Identify which cell holds the provided text, then report its [X, Y] central coordinate. 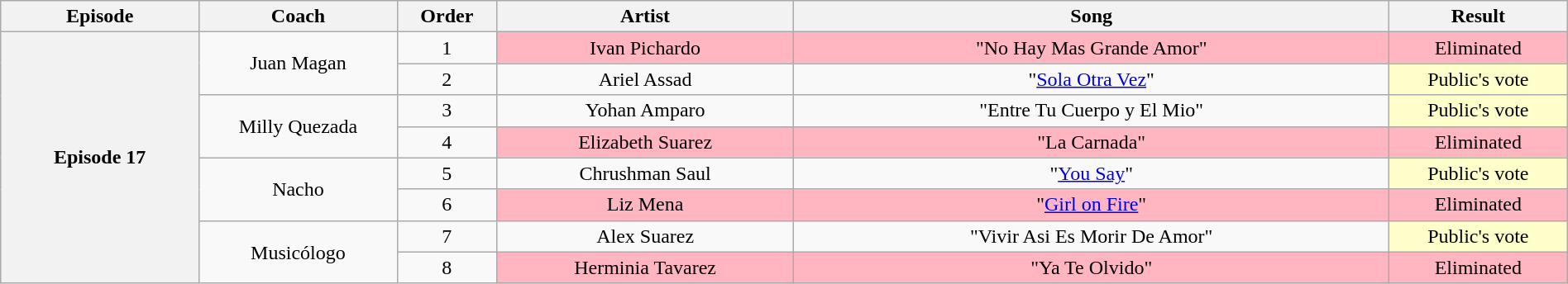
Milly Quezada [299, 126]
4 [447, 142]
Artist [645, 17]
Elizabeth Suarez [645, 142]
"Ya Te Olvido" [1092, 267]
Juan Magan [299, 64]
Ivan Pichardo [645, 48]
Song [1092, 17]
Result [1478, 17]
Episode [100, 17]
"Sola Otra Vez" [1092, 79]
8 [447, 267]
Yohan Amparo [645, 111]
6 [447, 205]
1 [447, 48]
Order [447, 17]
Musicólogo [299, 252]
Nacho [299, 189]
Alex Suarez [645, 236]
3 [447, 111]
"Girl on Fire" [1092, 205]
5 [447, 173]
Chrushman Saul [645, 173]
"You Say" [1092, 173]
"Entre Tu Cuerpo y El Mio" [1092, 111]
"No Hay Mas Grande Amor" [1092, 48]
Liz Mena [645, 205]
Herminia Tavarez [645, 267]
"La Carnada" [1092, 142]
"Vivir Asi Es Morir De Amor" [1092, 236]
2 [447, 79]
Coach [299, 17]
7 [447, 236]
Episode 17 [100, 158]
Ariel Assad [645, 79]
